For the text-containing cell, return its midpoint in (X, Y) coordinate format. 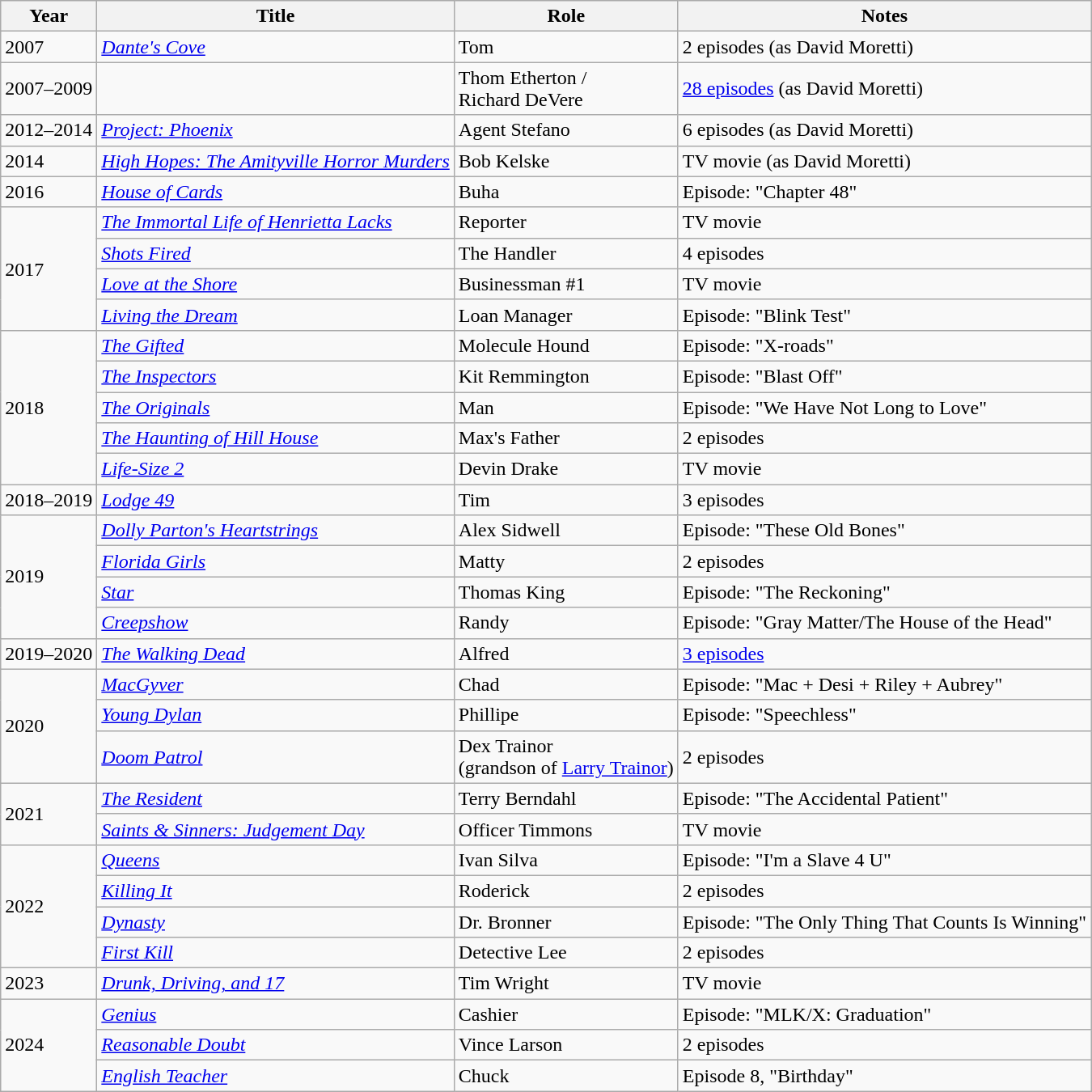
Reasonable Doubt (275, 1045)
Lodge 49 (275, 500)
Notes (884, 16)
Episode: "MLK/X: Graduation" (884, 1014)
Roderick (566, 891)
Phillipe (566, 715)
2017 (49, 269)
Detective Lee (566, 953)
Episode 8, "Birthday" (884, 1076)
The Handler (566, 253)
Buha (566, 192)
Ivan Silva (566, 860)
2007 (49, 47)
2019–2020 (49, 654)
Episode: "The Reckoning" (884, 592)
Killing It (275, 891)
Devin Drake (566, 469)
Episode: "Gray Matter/The House of the Head" (884, 623)
Agent Stefano (566, 130)
Dex Trainor(grandson of Larry Trainor) (566, 757)
Thomas King (566, 592)
Dynasty (275, 921)
Tom (566, 47)
2023 (49, 984)
Terry Berndahl (566, 798)
28 episodes (as David Moretti) (884, 89)
Saints & Sinners: Judgement Day (275, 829)
Reporter (566, 222)
The Immortal Life of Henrietta Lacks (275, 222)
2024 (49, 1045)
6 episodes (as David Moretti) (884, 130)
Episode: "Mac + Desi + Riley + Aubrey" (884, 684)
The Originals (275, 407)
Genius (275, 1014)
The Resident (275, 798)
The Walking Dead (275, 654)
MacGyver (275, 684)
English Teacher (275, 1076)
Shots Fired (275, 253)
Episode: "The Accidental Patient" (884, 798)
Episode: "Blast Off" (884, 376)
The Haunting of Hill House (275, 438)
2007–2009 (49, 89)
Vince Larson (566, 1045)
Molecule Hound (566, 345)
Matty (566, 561)
Chad (566, 684)
Doom Patrol (275, 757)
Episode: "We Have Not Long to Love" (884, 407)
Florida Girls (275, 561)
2018 (49, 407)
Episode: "Blink Test" (884, 315)
Creepshow (275, 623)
Dolly Parton's Heartstrings (275, 531)
First Kill (275, 953)
Episode: "Chapter 48" (884, 192)
Living the Dream (275, 315)
Loan Manager (566, 315)
Year (49, 16)
Drunk, Driving, and 17 (275, 984)
Tim Wright (566, 984)
2018–2019 (49, 500)
Bob Kelske (566, 161)
Alex Sidwell (566, 531)
Dante's Cove (275, 47)
Episode: "Speechless" (884, 715)
2019 (49, 577)
Love at the Shore (275, 284)
Max's Father (566, 438)
Businessman #1 (566, 284)
TV movie (as David Moretti) (884, 161)
Cashier (566, 1014)
Episode: "The Only Thing That Counts Is Winning" (884, 921)
Episode: "These Old Bones" (884, 531)
Title (275, 16)
Episode: "X-roads" (884, 345)
Chuck (566, 1076)
Life-Size 2 (275, 469)
Dr. Bronner (566, 921)
House of Cards (275, 192)
Episode: "I'm a Slave 4 U" (884, 860)
The Gifted (275, 345)
Kit Remmington (566, 376)
2012–2014 (49, 130)
Man (566, 407)
Queens (275, 860)
Randy (566, 623)
High Hopes: The Amityville Horror Murders (275, 161)
2022 (49, 906)
4 episodes (884, 253)
2016 (49, 192)
Thom Etherton /Richard DeVere (566, 89)
2020 (49, 726)
Officer Timmons (566, 829)
Tim (566, 500)
2021 (49, 814)
Young Dylan (275, 715)
Role (566, 16)
The Inspectors (275, 376)
Project: Phoenix (275, 130)
Alfred (566, 654)
Star (275, 592)
2 episodes (as David Moretti) (884, 47)
2014 (49, 161)
